Extract the (x, y) coordinate from the center of the cell holding the provided text.  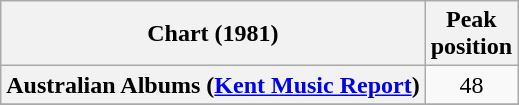
Australian Albums (Kent Music Report) (213, 85)
Chart (1981) (213, 34)
48 (471, 85)
Peakposition (471, 34)
